Locate the cell with the specified text and output its (X, Y) center coordinate. 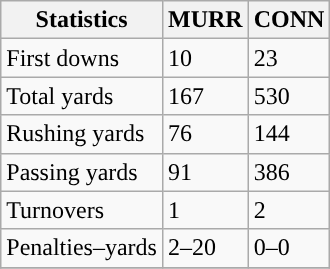
Rushing yards (82, 134)
76 (205, 134)
Passing yards (82, 172)
First downs (82, 58)
386 (289, 172)
10 (205, 58)
144 (289, 134)
CONN (289, 20)
MURR (205, 20)
Turnovers (82, 210)
530 (289, 96)
0–0 (289, 248)
23 (289, 58)
1 (205, 210)
167 (205, 96)
Penalties–yards (82, 248)
2 (289, 210)
91 (205, 172)
Total yards (82, 96)
2–20 (205, 248)
Statistics (82, 20)
